Detect which cell encompasses the target text, then output its [x, y] center coordinate. 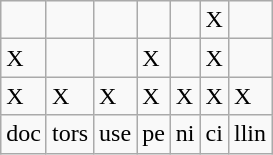
doc [24, 134]
ci [214, 134]
pe [154, 134]
ni [185, 134]
tors [70, 134]
use [116, 134]
llin [250, 134]
